Search for the cell housing the specified text and yield its [x, y] center coordinate. 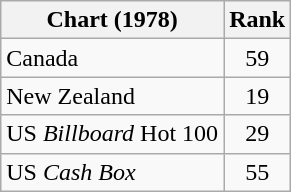
US Cash Box [112, 172]
New Zealand [112, 96]
US Billboard Hot 100 [112, 134]
Chart (1978) [112, 20]
59 [258, 58]
Rank [258, 20]
55 [258, 172]
Canada [112, 58]
19 [258, 96]
29 [258, 134]
